Determine the [x, y] coordinate at the center of the cell enclosing the given text.  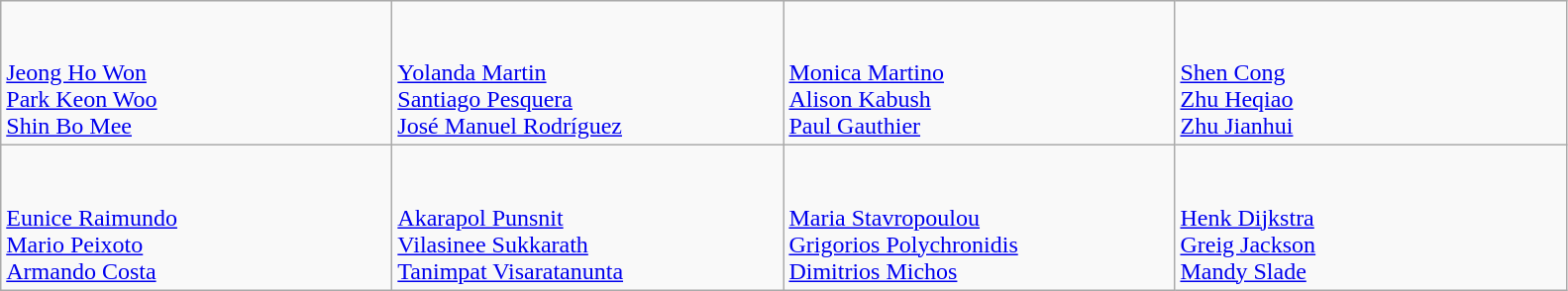
Akarapol Punsnit Vilasinee Sukkarath Tanimpat Visaratanunta [588, 218]
Eunice Raimundo Mario Peixoto Armando Costa [196, 218]
Monica Martino Alison Kabush Paul Gauthier [979, 73]
Jeong Ho Won Park Keon Woo Shin Bo Mee [196, 73]
Yolanda Martin Santiago Pesquera José Manuel Rodríguez [588, 73]
Shen Cong Zhu Heqiao Zhu Jianhui [1371, 73]
Maria Stavropoulou Grigorios Polychronidis Dimitrios Michos [979, 218]
Henk Dijkstra Greig Jackson Mandy Slade [1371, 218]
